Find where the given text appears and provide that cell's center as (x, y) coordinate. 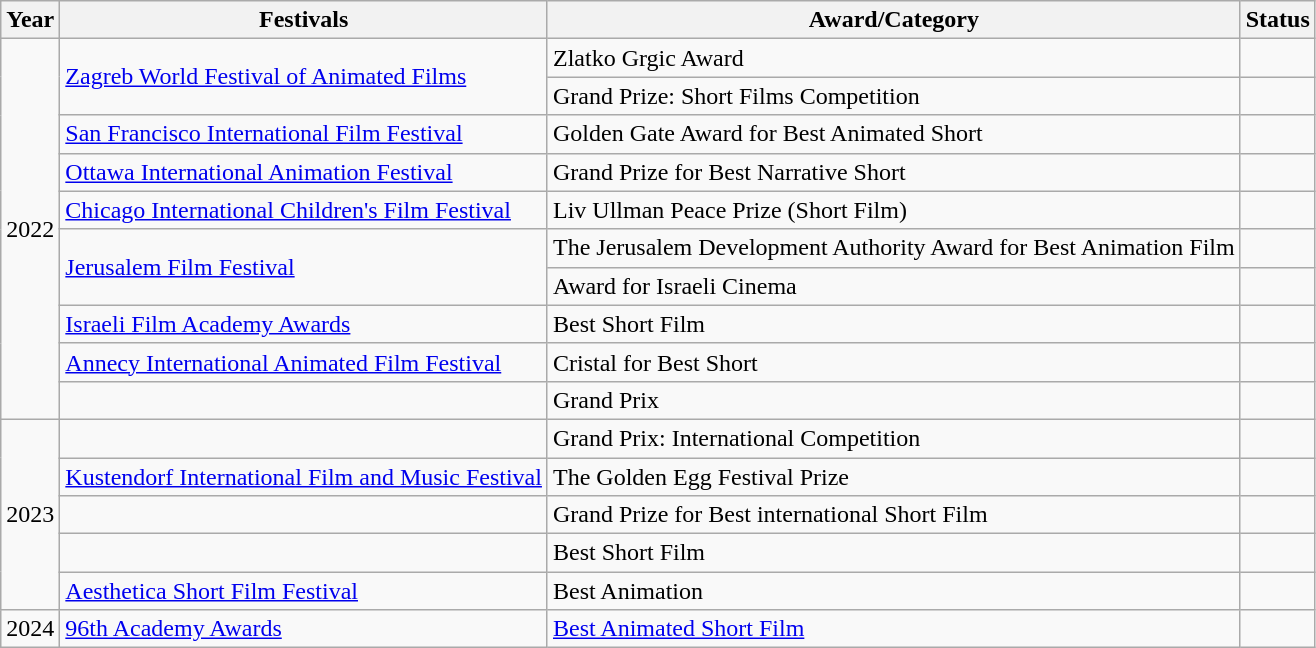
Zagreb World Festival of Animated Films (304, 77)
Jerusalem Film Festival (304, 267)
96th Academy Awards (304, 629)
2023 (30, 514)
San Francisco International Film Festival (304, 134)
Grand Prix (894, 400)
Grand Prize for Best Narrative Short (894, 172)
Best Animation (894, 591)
Grand Prize for Best international Short Film (894, 515)
Liv Ullman Peace Prize (Short Film) (894, 210)
Award for Israeli Cinema (894, 286)
Grand Prize: Short Films Competition (894, 96)
Kustendorf International Film and Music Festival (304, 477)
Award/Category (894, 20)
Golden Gate Award for Best Animated Short (894, 134)
Year (30, 20)
Grand Prix: International Competition (894, 438)
Aesthetica Short Film Festival (304, 591)
Status (1278, 20)
Israeli Film Academy Awards (304, 324)
2022 (30, 230)
Ottawa International Animation Festival (304, 172)
Zlatko Grgic Award (894, 58)
The Jerusalem Development Authority Award for Best Animation Film (894, 248)
Cristal for Best Short (894, 362)
Festivals (304, 20)
The Golden Egg Festival Prize (894, 477)
2024 (30, 629)
Chicago International Children's Film Festival (304, 210)
Best Animated Short Film (894, 629)
Annecy International Animated Film Festival (304, 362)
